Search for the cell housing the specified text and yield its [x, y] center coordinate. 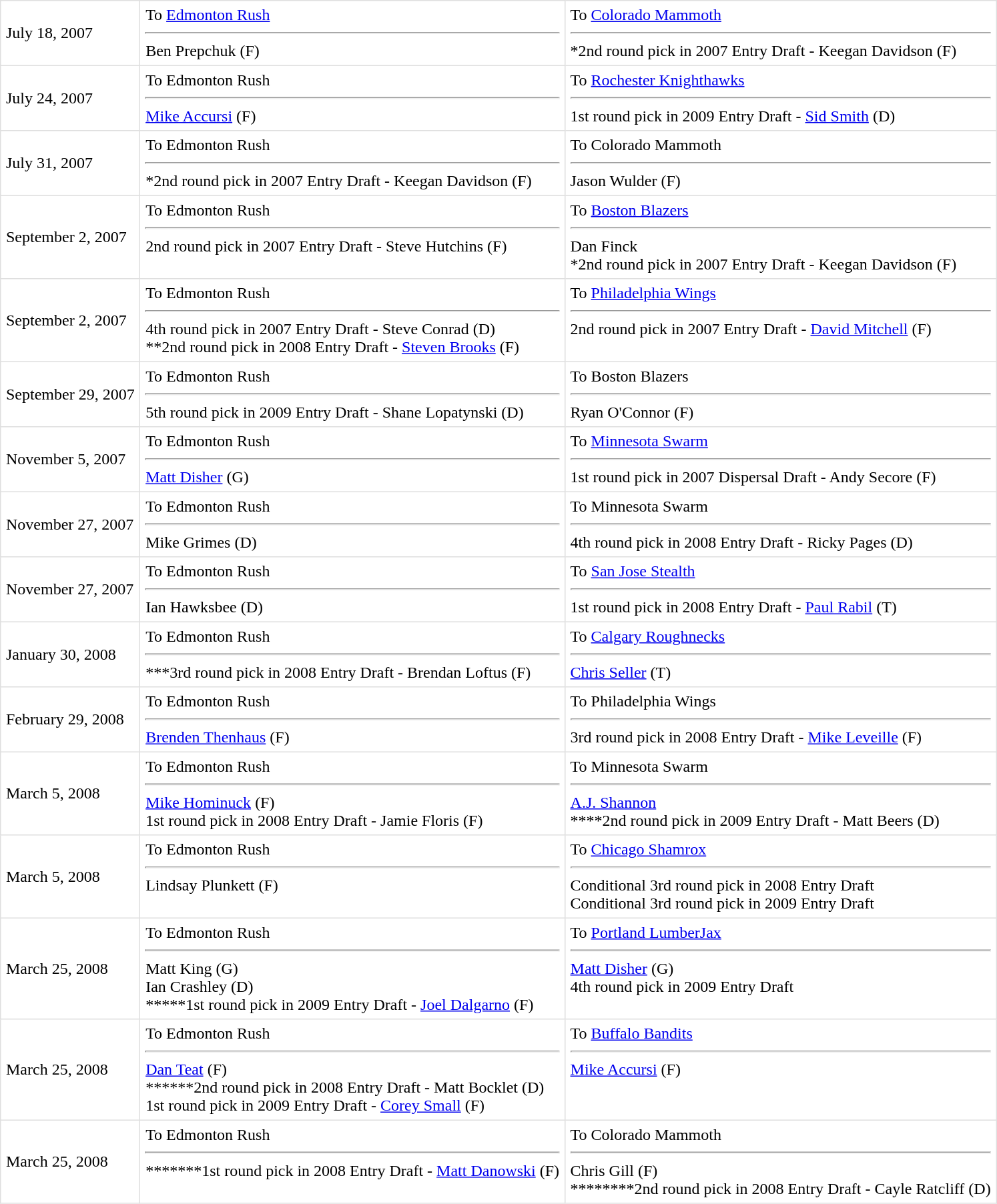
To Colorado Mammoth *2nd round pick in 2007 Entry Draft - Keegan Davidson (F) [781, 33]
To Boston Blazers Ryan O'Connor (F) [781, 394]
To Philadelphia Wings 3rd round pick in 2008 Entry Draft - Mike Leveille (F) [781, 720]
To Edmonton Rush Matt Disher (G) [352, 460]
To Edmonton Rush Mike Hominuck (F) 1st round pick in 2008 Entry Draft - Jamie Floris (F) [352, 793]
January 30, 2008 [71, 654]
To Edmonton Rush Ben Prepchuk (F) [352, 33]
July 18, 2007 [71, 33]
To Edmonton Rush Mike Grimes (D) [352, 524]
To Minnesota Swarm A.J. Shannon ****2nd round pick in 2009 Entry Draft - Matt Beers (D) [781, 793]
To Philadelphia Wings 2nd round pick in 2007 Entry Draft - David Mitchell (F) [781, 320]
September 29, 2007 [71, 394]
To Portland LumberJax Matt Disher (G) 4th round pick in 2009 Entry Draft [781, 969]
To Edmonton Rush 5th round pick in 2009 Entry Draft - Shane Lopatynski (D) [352, 394]
To Buffalo Bandits Mike Accursi (F) [781, 1070]
To Edmonton Rush 2nd round pick in 2007 Entry Draft - Steve Hutchins (F) [352, 237]
To Colorado Mammoth Chris Gill (F) ********2nd round pick in 2008 Entry Draft - Cayle Ratcliff (D) [781, 1161]
To Minnesota Swarm 4th round pick in 2008 Entry Draft - Ricky Pages (D) [781, 524]
To Edmonton Rush *******1st round pick in 2008 Entry Draft - Matt Danowski (F) [352, 1161]
To Boston Blazers Dan Finck*2nd round pick in 2007 Entry Draft - Keegan Davidson (F) [781, 237]
To Edmonton Rush Mike Accursi (F) [352, 98]
November 5, 2007 [71, 460]
To Edmonton Rush 4th round pick in 2007 Entry Draft - Steve Conrad (D) **2nd round pick in 2008 Entry Draft - Steven Brooks (F) [352, 320]
To Edmonton Rush ***3rd round pick in 2008 Entry Draft - Brendan Loftus (F) [352, 654]
To Rochester Knighthawks 1st round pick in 2009 Entry Draft - Sid Smith (D) [781, 98]
To Edmonton Rush Dan Teat (F) ******2nd round pick in 2008 Entry Draft - Matt Bocklet (D) 1st round pick in 2009 Entry Draft - Corey Small (F) [352, 1070]
To Edmonton Rush *2nd round pick in 2007 Entry Draft - Keegan Davidson (F) [352, 163]
To Calgary Roughnecks Chris Seller (T) [781, 654]
To Edmonton Rush Brenden Thenhaus (F) [352, 720]
July 24, 2007 [71, 98]
To Edmonton Rush Lindsay Plunkett (F) [352, 876]
To Chicago Shamrox Conditional 3rd round pick in 2008 Entry Draft Conditional 3rd round pick in 2009 Entry Draft [781, 876]
To San Jose Stealth 1st round pick in 2008 Entry Draft - Paul Rabil (T) [781, 590]
To Edmonton Rush Matt King (G) Ian Crashley (D) *****1st round pick in 2009 Entry Draft - Joel Dalgarno (F) [352, 969]
To Edmonton Rush Ian Hawksbee (D) [352, 590]
July 31, 2007 [71, 163]
To Minnesota Swarm 1st round pick in 2007 Dispersal Draft - Andy Secore (F) [781, 460]
February 29, 2008 [71, 720]
To Colorado Mammoth Jason Wulder (F) [781, 163]
